For the text-containing cell, return its midpoint in [x, y] coordinate format. 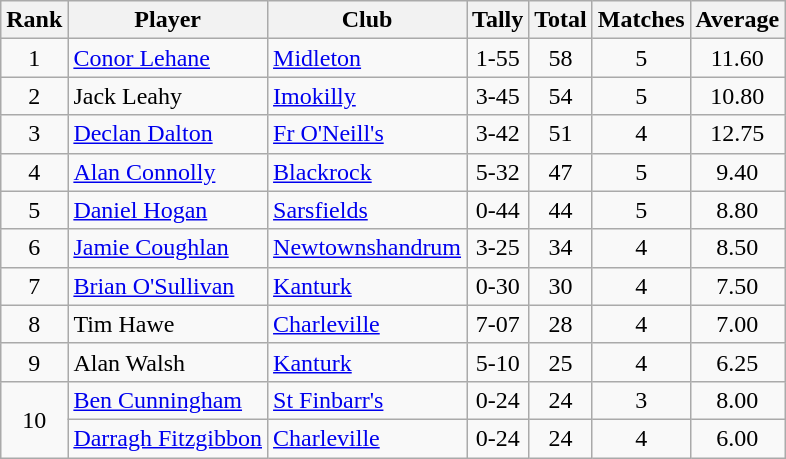
Matches [641, 20]
54 [561, 96]
8 [34, 324]
8.00 [738, 400]
Jack Leahy [168, 96]
Rank [34, 20]
25 [561, 362]
Darragh Fitzgibbon [168, 438]
Conor Lehane [168, 58]
1 [34, 58]
5-32 [498, 172]
Imokilly [368, 96]
Alan Walsh [168, 362]
3-42 [498, 134]
34 [561, 248]
St Finbarr's [368, 400]
0-30 [498, 286]
30 [561, 286]
Brian O'Sullivan [168, 286]
8.50 [738, 248]
7-07 [498, 324]
Alan Connolly [168, 172]
Ben Cunningham [168, 400]
Total [561, 20]
11.60 [738, 58]
10 [34, 419]
3-45 [498, 96]
Midleton [368, 58]
9 [34, 362]
Player [168, 20]
Average [738, 20]
0-44 [498, 210]
7 [34, 286]
7.50 [738, 286]
9.40 [738, 172]
Declan Dalton [168, 134]
Club [368, 20]
Newtownshandrum [368, 248]
12.75 [738, 134]
6 [34, 248]
47 [561, 172]
10.80 [738, 96]
3-25 [498, 248]
6.00 [738, 438]
Tally [498, 20]
6.25 [738, 362]
Fr O'Neill's [368, 134]
Blackrock [368, 172]
44 [561, 210]
58 [561, 58]
8.80 [738, 210]
28 [561, 324]
Jamie Coughlan [168, 248]
Sarsfields [368, 210]
Tim Hawe [168, 324]
1-55 [498, 58]
2 [34, 96]
7.00 [738, 324]
51 [561, 134]
Daniel Hogan [168, 210]
5-10 [498, 362]
